From the cell containing the given text, extract its center point as [x, y] coordinate. 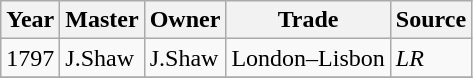
Source [430, 20]
LR [430, 58]
London–Lisbon [308, 58]
Master [102, 20]
Year [30, 20]
Trade [308, 20]
1797 [30, 58]
Owner [185, 20]
